Return the [X, Y] coordinate for the center point of the cell that contains the specified text.  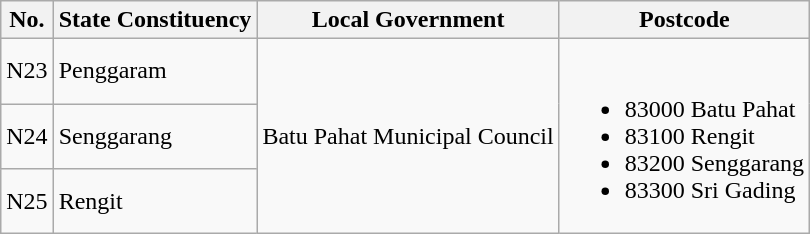
N24 [27, 136]
Postcode [684, 20]
Penggaram [155, 72]
State Constituency [155, 20]
Rengit [155, 200]
Senggarang [155, 136]
No. [27, 20]
Batu Pahat Municipal Council [408, 136]
83000 Batu Pahat83100 Rengit83200 Senggarang83300 Sri Gading [684, 136]
N23 [27, 72]
Local Government [408, 20]
N25 [27, 200]
